Extract the [X, Y] coordinate from the center of the cell holding the provided text.  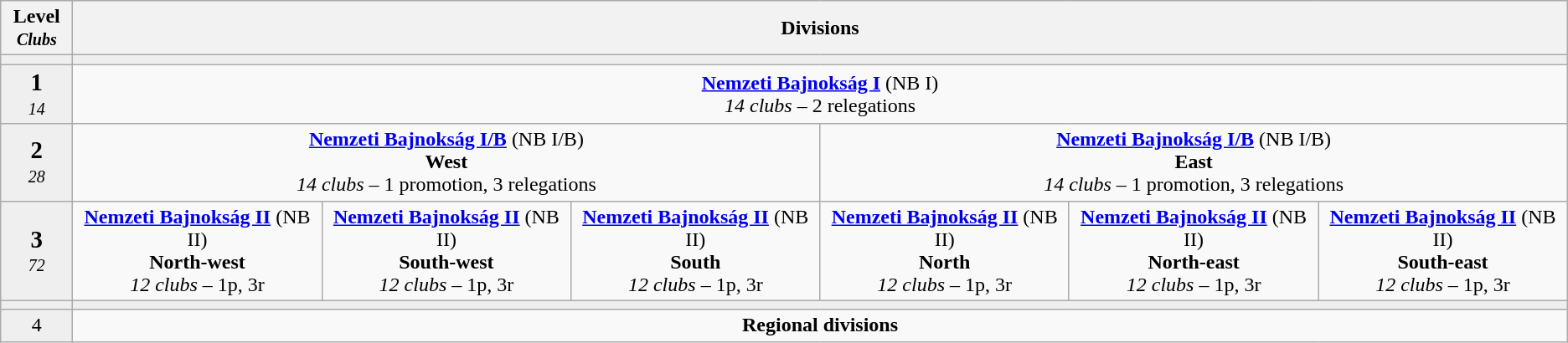
Nemzeti Bajnokság II (NB II)South-east12 clubs – 1p, 3r [1442, 251]
Nemzeti Bajnokság I/B (NB I/B)East14 clubs – 1 promotion, 3 relegations [1194, 162]
Divisions [820, 28]
4 [37, 325]
228 [37, 162]
Nemzeti Bajnokság II (NB II)South12 clubs – 1p, 3r [695, 251]
Nemzeti Bajnokság II (NB II)North-east12 clubs – 1p, 3r [1193, 251]
Nemzeti Bajnokság I (NB I)14 clubs – 2 relegations [820, 94]
Nemzeti Bajnokság II (NB II)North-west12 clubs – 1p, 3r [198, 251]
Nemzeti Bajnokság I/B (NB I/B)West14 clubs – 1 promotion, 3 relegations [446, 162]
LevelClubs [37, 28]
Regional divisions [820, 325]
372 [37, 251]
114 [37, 94]
Nemzeti Bajnokság II (NB II)South-west12 clubs – 1p, 3r [446, 251]
Nemzeti Bajnokság II (NB II)North12 clubs – 1p, 3r [945, 251]
